Extract the [X, Y] coordinate from the center of the cell holding the provided text.  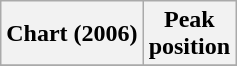
Peakposition [189, 34]
Chart (2006) [72, 34]
